Extract the [x, y] coordinate from the center of the cell holding the provided text.  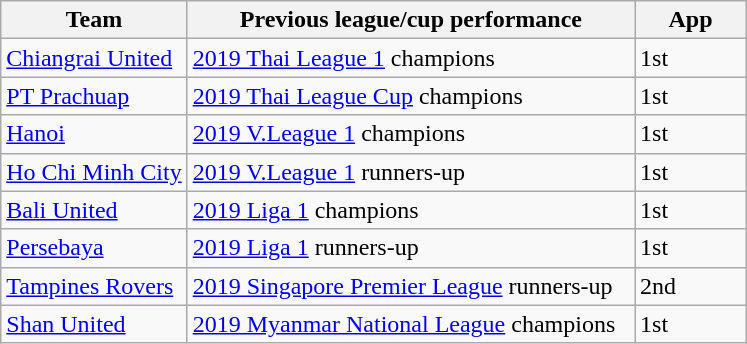
Shan United [94, 324]
Previous league/cup performance [410, 20]
Team [94, 20]
App [691, 20]
Hanoi [94, 134]
PT Prachuap [94, 96]
2019 Thai League 1 champions [410, 58]
Ho Chi Minh City [94, 172]
2019 Liga 1 champions [410, 210]
Persebaya [94, 248]
Bali United [94, 210]
Chiangrai United [94, 58]
2019 V.League 1 champions [410, 134]
Tampines Rovers [94, 286]
2019 Myanmar National League champions [410, 324]
2019 Liga 1 runners-up [410, 248]
2nd [691, 286]
2019 Singapore Premier League runners-up [410, 286]
2019 Thai League Cup champions [410, 96]
2019 V.League 1 runners-up [410, 172]
